Provide the [X, Y] coordinate of the cell's center where the given text is located.  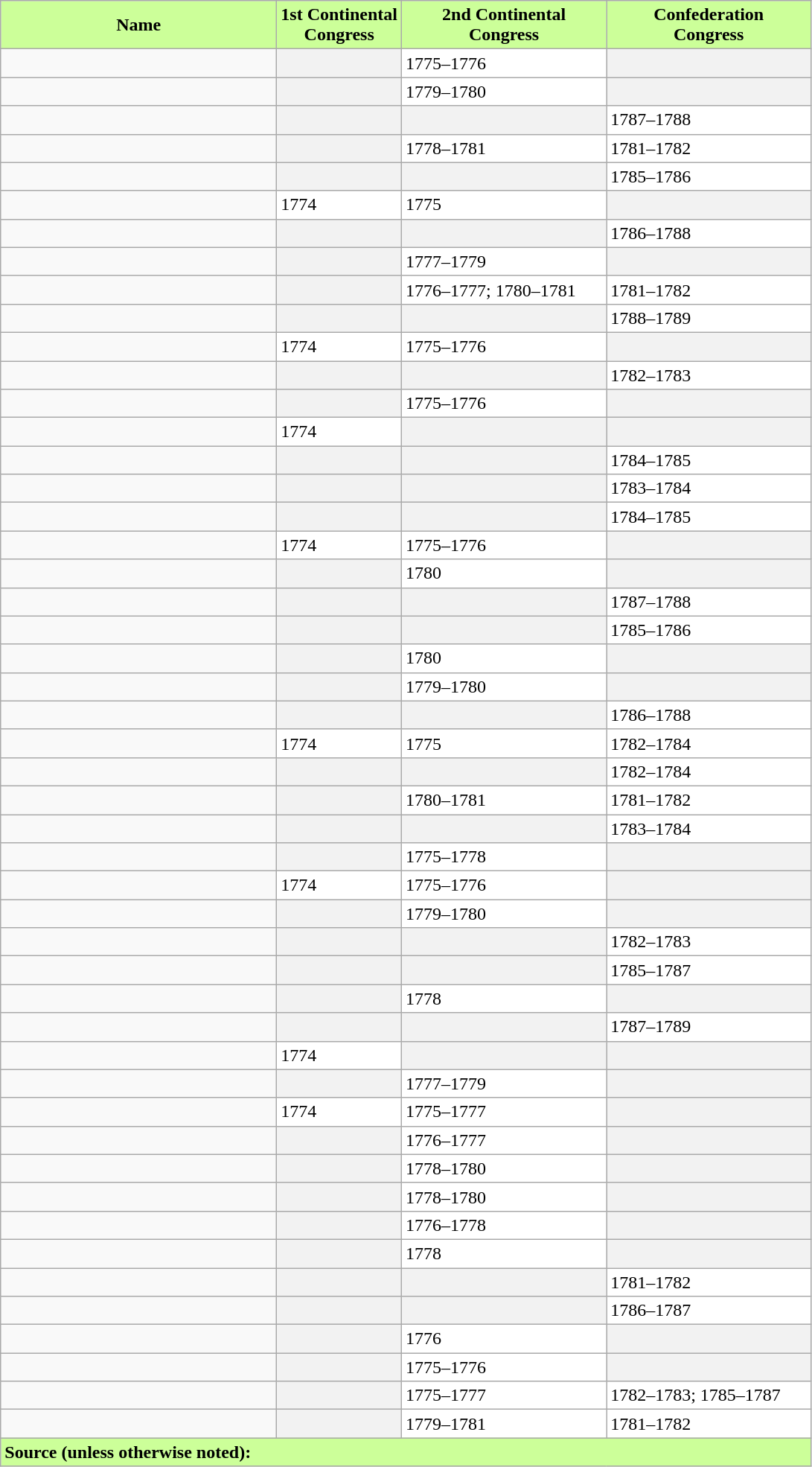
Name [138, 25]
ConfederationCongress [709, 25]
1776–1777; 1780–1781 [505, 290]
1776 [505, 1339]
1st ContinentalCongress [339, 25]
1776–1777 [505, 1140]
1788–1789 [709, 318]
1786–1787 [709, 1311]
1780–1781 [505, 800]
1776–1778 [505, 1225]
1787–1789 [709, 1027]
1779–1781 [505, 1424]
1778–1781 [505, 148]
1785–1787 [709, 970]
Source (unless otherwise noted): [406, 1452]
2nd ContinentalCongress [505, 25]
1775–1778 [505, 857]
1782–1783; 1785–1787 [709, 1396]
